Identify which cell holds the provided text, then report its (X, Y) central coordinate. 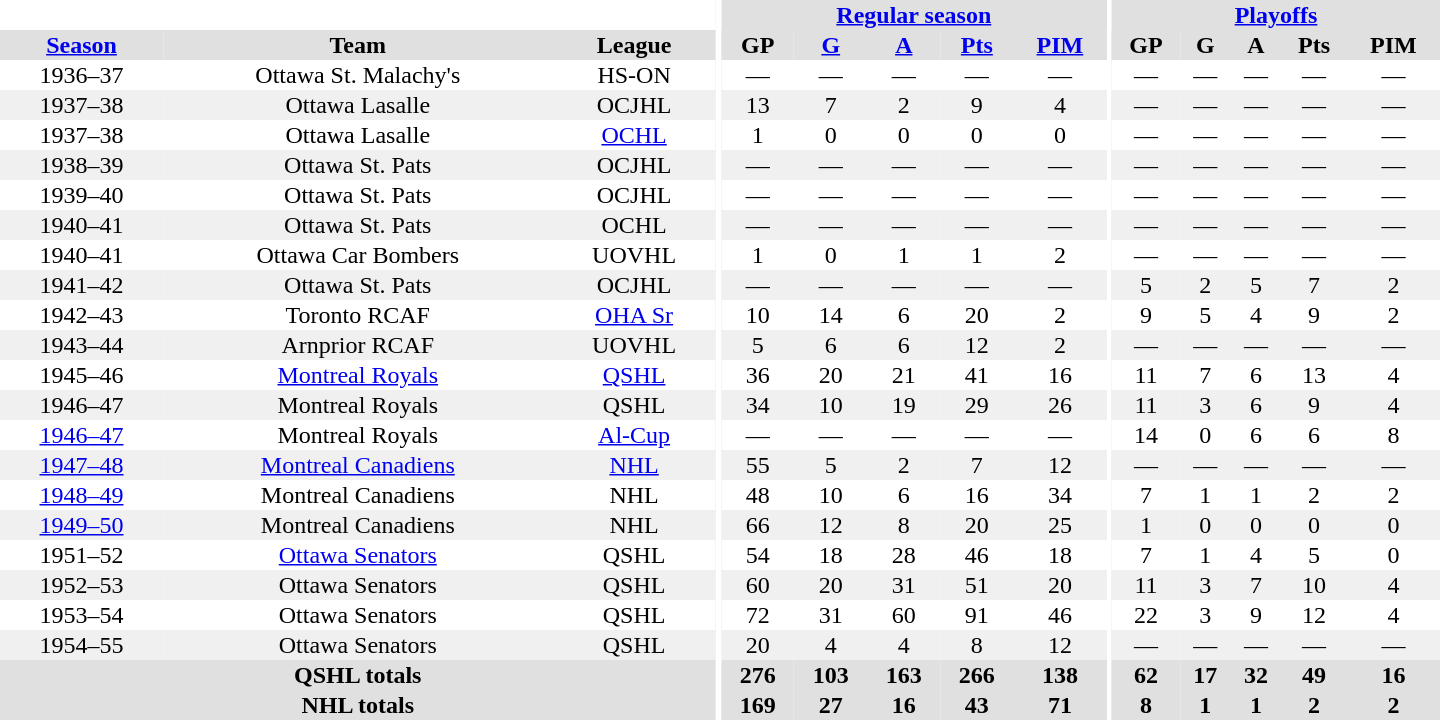
29 (976, 405)
OHA Sr (634, 315)
1947–48 (82, 465)
Team (358, 45)
1942–43 (82, 315)
62 (1146, 675)
Season (82, 45)
21 (904, 375)
66 (758, 525)
41 (976, 375)
19 (904, 405)
43 (976, 705)
1951–52 (82, 555)
QSHL totals (358, 675)
22 (1146, 615)
48 (758, 495)
Arnprior RCAF (358, 345)
36 (758, 375)
27 (830, 705)
Toronto RCAF (358, 315)
Ottawa St. Malachy's (358, 75)
1948–49 (82, 495)
91 (976, 615)
1952–53 (82, 585)
28 (904, 555)
Al-Cup (634, 435)
1954–55 (82, 645)
51 (976, 585)
26 (1060, 405)
1936–37 (82, 75)
55 (758, 465)
1938–39 (82, 165)
League (634, 45)
71 (1060, 705)
1943–44 (82, 345)
NHL totals (358, 705)
103 (830, 675)
1949–50 (82, 525)
1945–46 (82, 375)
1953–54 (82, 615)
72 (758, 615)
17 (1206, 675)
32 (1256, 675)
49 (1314, 675)
163 (904, 675)
Regular season (914, 15)
1941–42 (82, 285)
54 (758, 555)
138 (1060, 675)
1939–40 (82, 195)
Ottawa Car Bombers (358, 255)
169 (758, 705)
276 (758, 675)
266 (976, 675)
Playoffs (1276, 15)
HS-ON (634, 75)
25 (1060, 525)
